Extract the (X, Y) coordinate from the center of the cell holding the provided text.  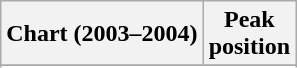
Peakposition (249, 34)
Chart (2003–2004) (102, 34)
